Return [X, Y] of the center of cell containing provided text 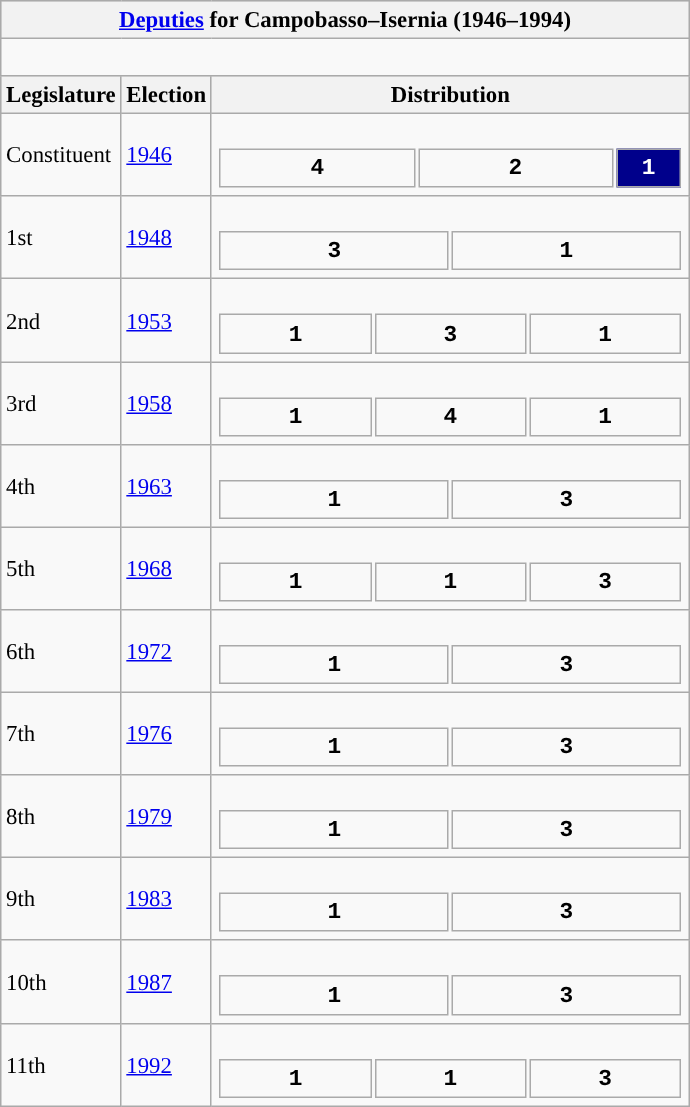
1948 [166, 238]
7th [61, 734]
Legislature [61, 95]
1979 [166, 816]
5th [61, 568]
2nd [61, 320]
4 2 1 [450, 156]
1972 [166, 652]
4th [61, 486]
8th [61, 816]
Constituent [61, 156]
2 [516, 168]
1st [61, 238]
1 3 1 [450, 320]
1976 [166, 734]
Deputies for Campobasso–Isernia (1946–1994) [346, 20]
10th [61, 982]
9th [61, 900]
1983 [166, 900]
1946 [166, 156]
1968 [166, 568]
3 1 [450, 238]
1953 [166, 320]
3rd [61, 404]
Election [166, 95]
1958 [166, 404]
1963 [166, 486]
1 4 1 [450, 404]
6th [61, 652]
11th [61, 1064]
1992 [166, 1064]
Distribution [450, 95]
1987 [166, 982]
